Output the [X, Y] coordinate of the center of the cell containing the given text.  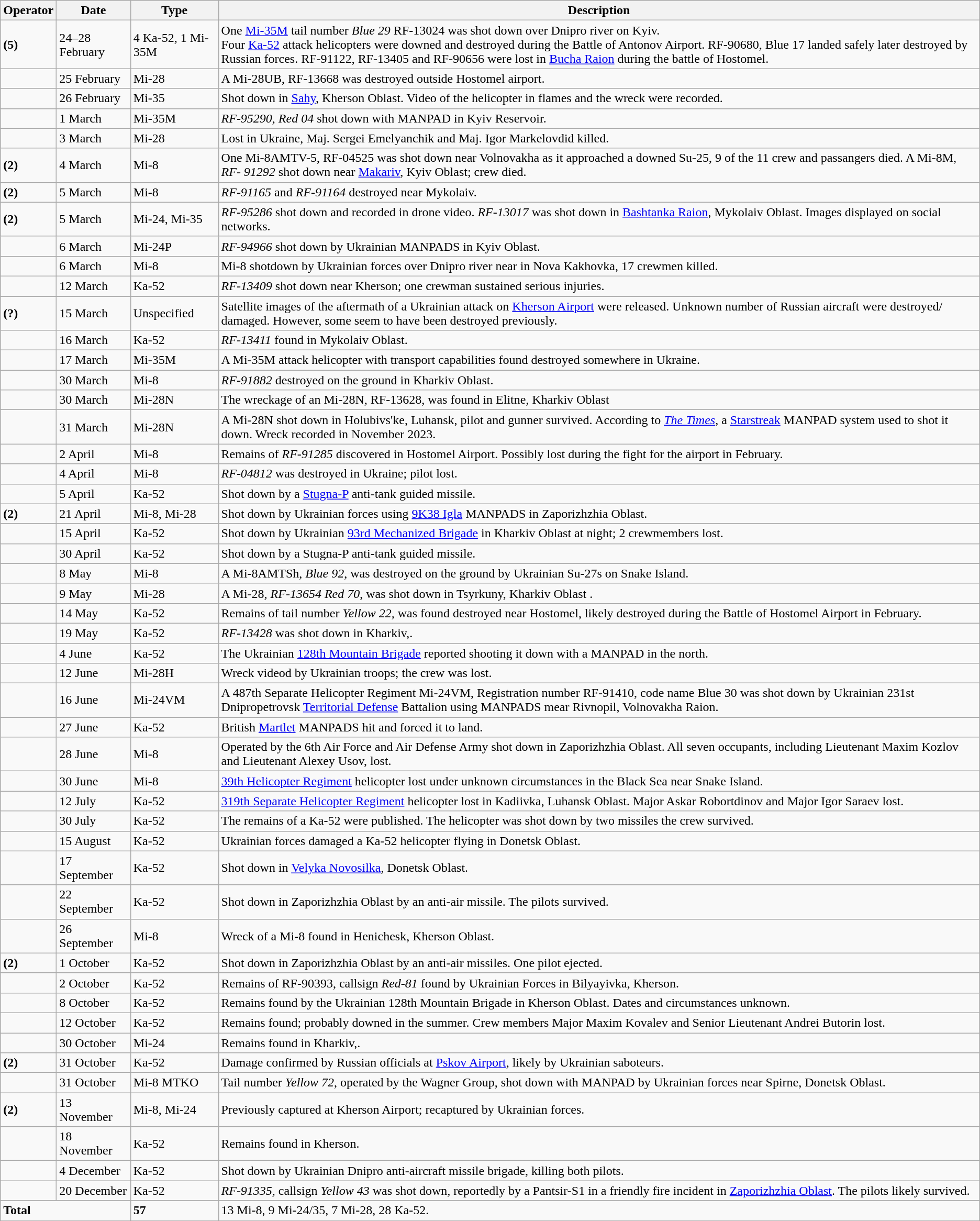
Remains of tail number Yellow 22, was found destroyed near Hostomel, likely destroyed during the Battle of Hostomel Airport in February. [599, 613]
Remains found in Kharkiv,. [599, 1042]
The wreckage of an Mi-28N, RF-13628, was found in Elitne, Kharkiv Oblast [599, 400]
A Mi-28UB, RF-13668 was destroyed outside Hostomel airport. [599, 79]
Shot down in Sahy, Kherson Oblast. Video of the helicopter in flames and the wreck were recorded. [599, 98]
21 April [93, 514]
RF-94966 shot down by Ukrainian MANPADS in Kyiv Oblast. [599, 246]
Total [66, 1211]
Shot down by Ukrainian forces using 9K38 Igla MANPADS in Zaporizhzhia Oblast. [599, 514]
Mi-28H [174, 673]
Mi-35 [174, 98]
Remains of RF-90393, callsign Red-81 found by Ukrainian Forces in Bilyayivka, Kherson. [599, 983]
319th Separate Helicopter Regiment helicopter lost in Kadiivka, Luhansk Oblast. Major Askar Robortdinov and Major Igor Saraev lost. [599, 801]
Remains found; probably downed in the summer. Crew members Major Maxim Kovalev and Senior Lieutenant Andrei Butorin lost. [599, 1023]
9 May [93, 593]
Date [93, 10]
A Mi-8AMTSh, Blue 92, was destroyed on the ground by Ukrainian Su-27s on Snake Island. [599, 573]
4 April [93, 474]
RF-91165 and RF-91164 destroyed near Mykolaiv. [599, 192]
Mi-8, Mi-24 [174, 1110]
(5) [28, 45]
Type [174, 10]
Shot down by Ukrainian 93rd Mechanized Brigade in Kharkiv Oblast at night; 2 crewmembers lost. [599, 534]
30 June [93, 781]
57 [174, 1211]
26 February [93, 98]
Description [599, 10]
A Mi-35M attack helicopter with transport capabilities found destroyed somewhere in Ukraine. [599, 360]
26 September [93, 936]
39th Helicopter Regiment helicopter lost under unknown circumstances in the Black Sea near Snake Island. [599, 781]
22 September [93, 902]
The Ukrainian 128th Mountain Brigade reported shooting it down with a MANPAD in the north. [599, 653]
Tail number Yellow 72, operated by the Wagner Group, shot down with MANPAD by Ukrainian forces near Spirne, Donetsk Oblast. [599, 1083]
8 May [93, 573]
27 June [93, 727]
15 August [93, 841]
A Mi-28, RF-13654 Red 70, was shot down in Tsyrkuny, Kharkiv Oblast . [599, 593]
13 November [93, 1110]
Unspecified [174, 313]
Mi-8 shotdown by Ukrainian forces over Dnipro river near in Nova Kakhovka, 17 crewmen killed. [599, 266]
Ukrainian forces damaged a Ka-52 helicopter flying in Donetsk Oblast. [599, 841]
17 March [93, 360]
25 February [93, 79]
1 October [93, 963]
Shot down in Zaporizhzhia Oblast by an anti-air missiles. One pilot ejected. [599, 963]
RF-95290, Red 04 shot down with MANPAD in Kyiv Reservoir. [599, 118]
Shot down by Ukrainian Dnipro anti-aircraft missile brigade, killing both pilots. [599, 1171]
5 April [93, 494]
1 March [93, 118]
2 October [93, 983]
12 June [93, 673]
28 June [93, 754]
RF-95286 shot down and recorded in drone video. RF-13017 was shot down in Bashtanka Raion, Mykolaiv Oblast. Images displayed on social networks. [599, 219]
British Martlet MANPADS hit and forced it to land. [599, 727]
Shot down in Zaporizhzhia Oblast by an anti-air missile. The pilots survived. [599, 902]
Mi-24VM [174, 701]
15 April [93, 534]
12 October [93, 1023]
19 May [93, 633]
(?) [28, 313]
4 March [93, 165]
30 April [93, 553]
16 June [93, 701]
Remains found by the Ukrainian 128th Mountain Brigade in Kherson Oblast. Dates and circumstances unknown. [599, 1003]
RF-91882 destroyed on the ground in Kharkiv Oblast. [599, 380]
Previously captured at Kherson Airport; recaptured by Ukrainian forces. [599, 1110]
Mi-24 [174, 1042]
18 November [93, 1144]
30 October [93, 1042]
14 May [93, 613]
8 October [93, 1003]
4 December [93, 1171]
RF-13409 shot down near Kherson; one crewman sustained serious injuries. [599, 286]
Remains found in Kherson. [599, 1144]
Wreck videod by Ukrainian troops; the crew was lost. [599, 673]
12 March [93, 286]
RF-13411 found in Mykolaiv Oblast. [599, 340]
RF-04812 was destroyed in Ukraine; pilot lost. [599, 474]
20 December [93, 1191]
Shot down in Velyka Novosilka, Donetsk Oblast. [599, 868]
Mi-8, Mi-28 [174, 514]
12 July [93, 801]
Mi-24, Mi-35 [174, 219]
2 April [93, 454]
17 September [93, 868]
Lost in Ukraine, Maj. Sergei Emelyanchik and Maj. Igor Markelovdid killed. [599, 138]
The remains of a Ka-52 were published. The helicopter was shot down by two missiles the crew survived. [599, 821]
Operator [28, 10]
4 June [93, 653]
Mi-24P [174, 246]
Mi-8 MTKO [174, 1083]
Remains of RF-91285 discovered in Hostomel Airport. Possibly lost during the fight for the airport in February. [599, 454]
31 March [93, 427]
Damage confirmed by Russian officials at Pskov Airport, likely by Ukrainian saboteurs. [599, 1063]
16 March [93, 340]
15 March [93, 313]
4 Ka-52, 1 Mi-35M [174, 45]
Wreck of a Mi-8 found in Henichesk, Kherson Oblast. [599, 936]
30 July [93, 821]
RF-13428 was shot down in Kharkiv,. [599, 633]
3 March [93, 138]
24–28 February [93, 45]
13 Mi-8, 9 Mi-24/35, 7 Mi-28, 28 Ka-52. [599, 1211]
